Determine the (x, y) coordinate at the center of the cell enclosing the given text.  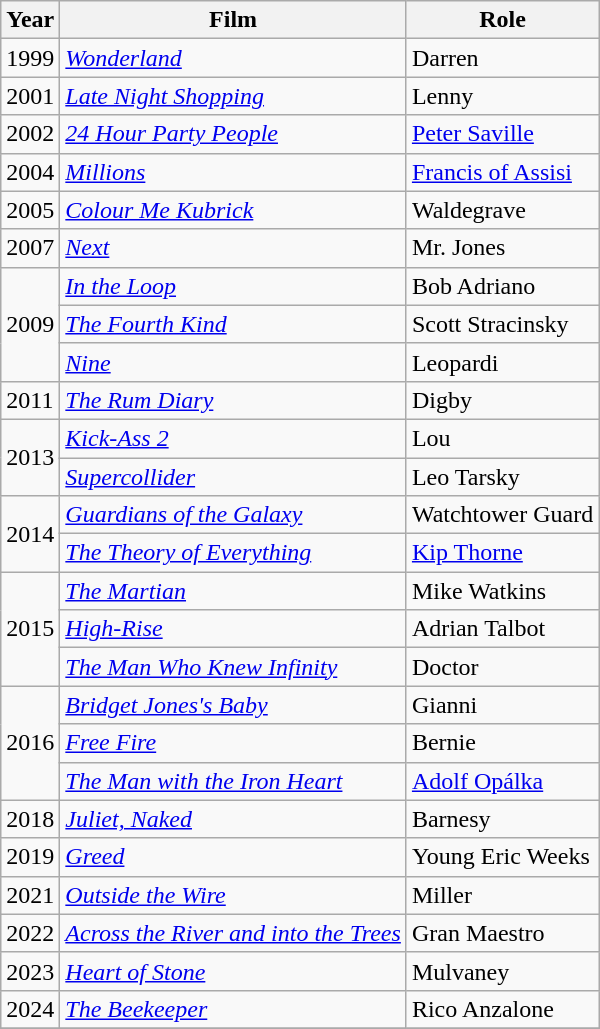
2007 (30, 248)
The Theory of Everything (234, 553)
Guardians of the Galaxy (234, 515)
Free Fire (234, 743)
Watchtower Guard (502, 515)
Colour Me Kubrick (234, 210)
Rico Anzalone (502, 1009)
Adrian Talbot (502, 629)
Greed (234, 857)
2004 (30, 172)
Peter Saville (502, 134)
2002 (30, 134)
Bob Adriano (502, 286)
Digby (502, 400)
Supercollider (234, 477)
Young Eric Weeks (502, 857)
Lou (502, 438)
2001 (30, 96)
Gianni (502, 705)
Outside the Wire (234, 895)
Barnesy (502, 819)
Bernie (502, 743)
Film (234, 20)
Kick-Ass 2 (234, 438)
The Beekeeper (234, 1009)
Next (234, 248)
The Man with the Iron Heart (234, 781)
Miller (502, 895)
2015 (30, 629)
2021 (30, 895)
Francis of Assisi (502, 172)
Leo Tarsky (502, 477)
Scott Stracinsky (502, 324)
Mulvaney (502, 971)
High-Rise (234, 629)
Doctor (502, 667)
2011 (30, 400)
Mr. Jones (502, 248)
Wonderland (234, 58)
Role (502, 20)
2009 (30, 324)
The Rum Diary (234, 400)
The Fourth Kind (234, 324)
Leopardi (502, 362)
Mike Watkins (502, 591)
The Martian (234, 591)
Juliet, Naked (234, 819)
Gran Maestro (502, 933)
Waldegrave (502, 210)
The Man Who Knew Infinity (234, 667)
1999 (30, 58)
Heart of Stone (234, 971)
2019 (30, 857)
In the Loop (234, 286)
2022 (30, 933)
Darren (502, 58)
Lenny (502, 96)
24 Hour Party People (234, 134)
Late Night Shopping (234, 96)
2024 (30, 1009)
2018 (30, 819)
Year (30, 20)
Bridget Jones's Baby (234, 705)
2014 (30, 534)
Across the River and into the Trees (234, 933)
2023 (30, 971)
2005 (30, 210)
2013 (30, 457)
Millions (234, 172)
Nine (234, 362)
2016 (30, 743)
Kip Thorne (502, 553)
Adolf Opálka (502, 781)
